Locate the cell with the specified text and output its [x, y] center coordinate. 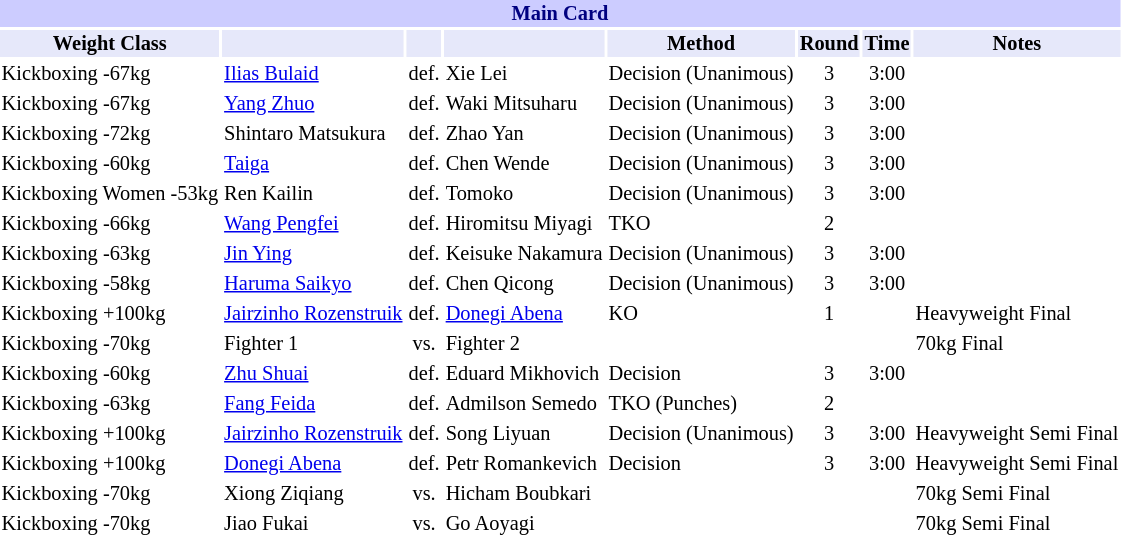
Hiromitsu Miyagi [524, 224]
Kickboxing -72kg [110, 134]
70kg Final [1017, 344]
Fighter 1 [314, 344]
Shintaro Matsukura [314, 134]
Yang Zhuo [314, 104]
Chen Qicong [524, 284]
TKO [701, 224]
Wang Pengfei [314, 224]
Song Liyuan [524, 434]
Eduard Mikhovich [524, 374]
Heavyweight Final [1017, 314]
Method [701, 44]
TKO (Punches) [701, 404]
Zhao Yan [524, 134]
Weight Class [110, 44]
Kickboxing -58kg [110, 284]
Fang Feida [314, 404]
Xiong Ziqiang [314, 494]
KO [701, 314]
Jin Ying [314, 254]
Ren Kailin [314, 194]
Keisuke Nakamura [524, 254]
Time [887, 44]
Taiga [314, 164]
Chen Wende [524, 164]
Admilson Semedo [524, 404]
Kickboxing Women -53kg [110, 194]
Tomoko [524, 194]
Haruma Saikyo [314, 284]
Zhu Shuai [314, 374]
Petr Romankevich [524, 464]
Ilias Bulaid [314, 74]
Round [829, 44]
Kickboxing -66kg [110, 224]
Hicham Boubkari [524, 494]
Main Card [560, 14]
Xie Lei [524, 74]
Notes [1017, 44]
Fighter 2 [524, 344]
1 [829, 314]
Waki Mitsuharu [524, 104]
70kg Semi Final [1017, 494]
